Identify which cell holds the provided text, then report its [x, y] central coordinate. 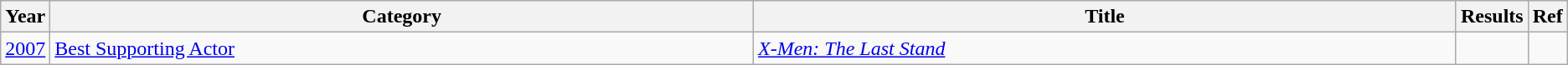
Year [25, 17]
X-Men: The Last Stand [1106, 48]
Category [402, 17]
2007 [25, 48]
Results [1492, 17]
Title [1106, 17]
Best Supporting Actor [402, 48]
Ref [1548, 17]
